Scan for the cell matching the given text and deliver its (X, Y) coordinate at center. 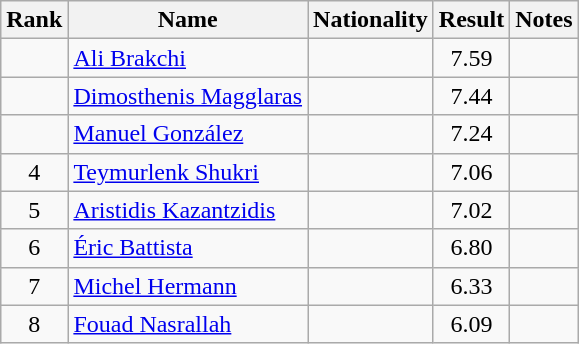
Notes (544, 20)
7.24 (471, 134)
Ali Brakchi (188, 58)
7.02 (471, 210)
6 (34, 248)
Dimosthenis Magglaras (188, 96)
Rank (34, 20)
Michel Hermann (188, 286)
Nationality (371, 20)
Fouad Nasrallah (188, 324)
6.09 (471, 324)
7.06 (471, 172)
Éric Battista (188, 248)
7 (34, 286)
5 (34, 210)
6.80 (471, 248)
6.33 (471, 286)
8 (34, 324)
7.59 (471, 58)
Result (471, 20)
7.44 (471, 96)
Aristidis Kazantzidis (188, 210)
Name (188, 20)
Manuel González (188, 134)
4 (34, 172)
Teymurlenk Shukri (188, 172)
